Return the [x, y] coordinate for the center point of the cell that contains the specified text.  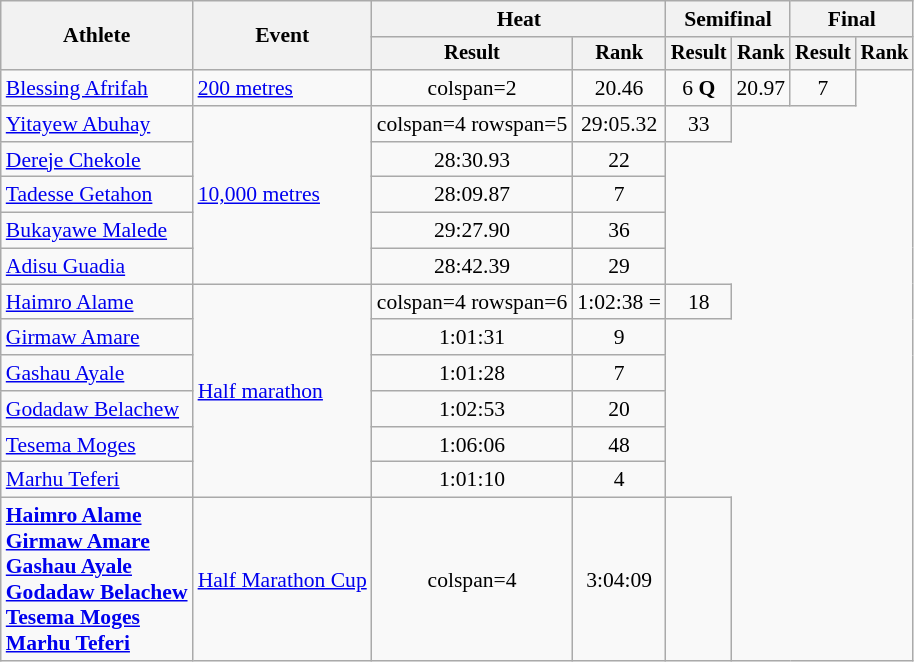
Bukayawe Malede [97, 231]
20.46 [619, 88]
20 [619, 409]
colspan=2 [472, 88]
1:06:06 [472, 445]
Semifinal [728, 19]
colspan=4 [472, 580]
Adisu Guadia [97, 267]
colspan=4 rowspan=5 [472, 124]
Event [282, 36]
Blessing Afrifah [97, 88]
28:09.87 [472, 195]
1:02:53 [472, 409]
48 [619, 445]
33 [699, 124]
Marhu Teferi [97, 480]
9 [619, 338]
Haimro AlameGirmaw AmareGashau AyaleGodadaw BelachewTesema MogesMarhu Teferi [97, 580]
Tesema Moges [97, 445]
Dereje Chekole [97, 160]
Haimro Alame [97, 302]
3:04:09 [619, 580]
20.97 [760, 88]
36 [619, 231]
18 [699, 302]
29:27.90 [472, 231]
200 metres [282, 88]
1:01:31 [472, 338]
Half Marathon Cup [282, 580]
1:02:38 = [619, 302]
6 Q [699, 88]
28:42.39 [472, 267]
1:01:28 [472, 373]
Gashau Ayale [97, 373]
Yitayew Abuhay [97, 124]
29 [619, 267]
Final [852, 19]
22 [619, 160]
Tadesse Getahon [97, 195]
Half marathon [282, 391]
colspan=4 rowspan=6 [472, 302]
28:30.93 [472, 160]
1:01:10 [472, 480]
29:05.32 [619, 124]
10,000 metres [282, 195]
4 [619, 480]
Girmaw Amare [97, 338]
Heat [519, 19]
Athlete [97, 36]
Godadaw Belachew [97, 409]
